Provide the [x, y] coordinate of the cell's center where the given text is located.  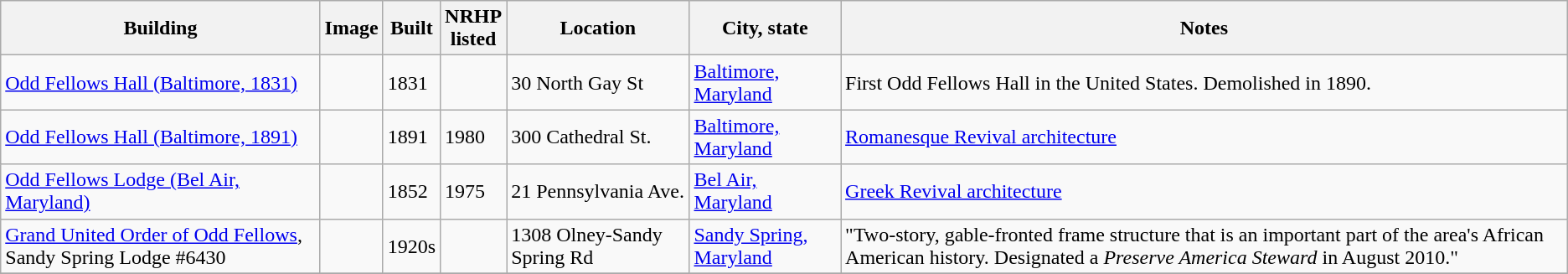
Romanesque Revival architecture [1204, 137]
Bel Air, Maryland [766, 191]
First Odd Fellows Hall in the United States. Demolished in 1890. [1204, 82]
1891 [411, 137]
21 Pennsylvania Ave. [598, 191]
1852 [411, 191]
Odd Fellows Lodge (Bel Air, Maryland) [161, 191]
City, state [766, 28]
Greek Revival architecture [1204, 191]
Odd Fellows Hall (Baltimore, 1891) [161, 137]
Building [161, 28]
Image [352, 28]
1980 [474, 137]
NRHPlisted [474, 28]
1975 [474, 191]
1920s [411, 246]
Grand United Order of Odd Fellows, Sandy Spring Lodge #6430 [161, 246]
1308 Olney-Sandy Spring Rd [598, 246]
30 North Gay St [598, 82]
Built [411, 28]
Odd Fellows Hall (Baltimore, 1831) [161, 82]
Notes [1204, 28]
300 Cathedral St. [598, 137]
Sandy Spring, Maryland [766, 246]
Location [598, 28]
1831 [411, 82]
